From the cell containing the given text, extract its center point as (X, Y) coordinate. 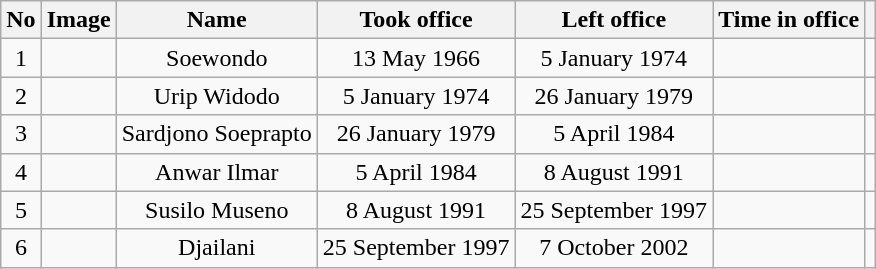
Anwar Ilmar (216, 172)
Sardjono Soeprapto (216, 134)
Susilo Museno (216, 210)
Left office (614, 20)
Image (78, 20)
Djailani (216, 248)
Took office (416, 20)
No (21, 20)
6 (21, 248)
Soewondo (216, 58)
3 (21, 134)
Time in office (789, 20)
4 (21, 172)
5 (21, 210)
Urip Widodo (216, 96)
1 (21, 58)
Name (216, 20)
7 October 2002 (614, 248)
2 (21, 96)
13 May 1966 (416, 58)
